Scan for the cell matching the given text and deliver its [X, Y] coordinate at center. 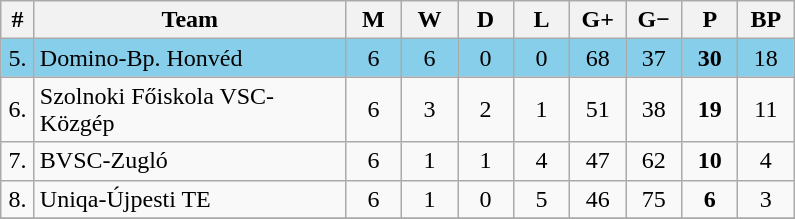
7. [18, 161]
Domino-Bp. Honvéd [190, 58]
75 [654, 199]
68 [598, 58]
11 [766, 110]
W [429, 20]
G− [654, 20]
D [486, 20]
8. [18, 199]
46 [598, 199]
Team [190, 20]
BP [766, 20]
6. [18, 110]
38 [654, 110]
Uniqa-Újpesti TE [190, 199]
19 [710, 110]
18 [766, 58]
51 [598, 110]
2 [486, 110]
10 [710, 161]
5. [18, 58]
Szolnoki Főiskola VSC-Közgép [190, 110]
30 [710, 58]
5 [542, 199]
G+ [598, 20]
62 [654, 161]
M [373, 20]
47 [598, 161]
P [710, 20]
# [18, 20]
L [542, 20]
37 [654, 58]
BVSC-Zugló [190, 161]
